From the cell containing the given text, extract its center point as (x, y) coordinate. 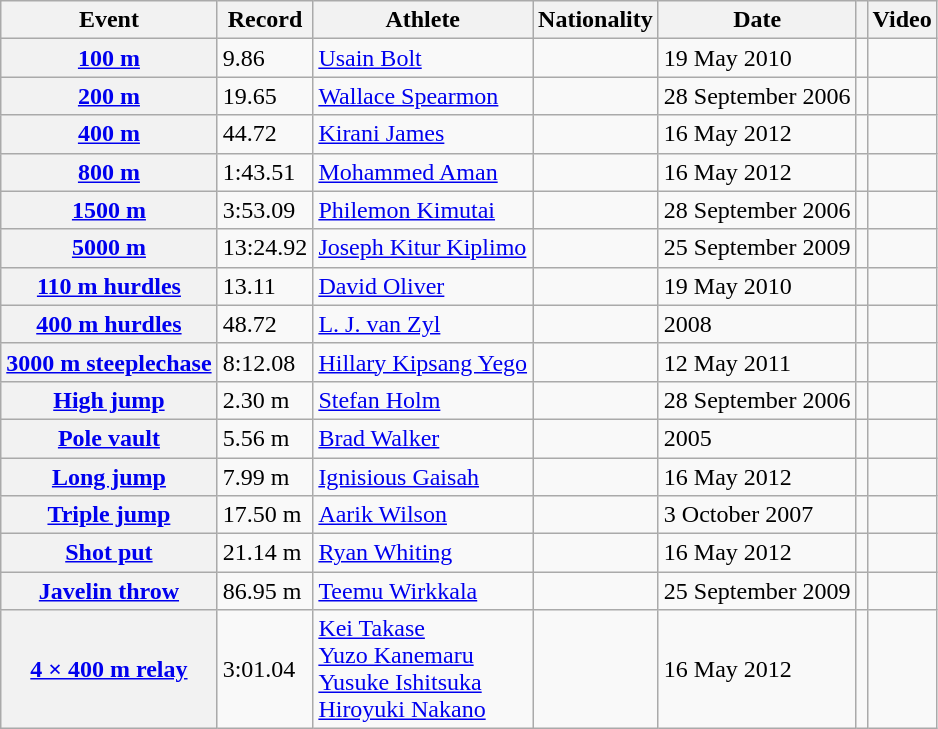
17.50 m (265, 515)
Video (902, 20)
100 m (109, 58)
Ryan Whiting (423, 553)
3 October 2007 (757, 515)
86.95 m (265, 591)
Usain Bolt (423, 58)
4 × 400 m relay (109, 670)
Stefan Holm (423, 400)
5000 m (109, 248)
2008 (757, 324)
Javelin throw (109, 591)
Event (109, 20)
800 m (109, 172)
48.72 (265, 324)
2.30 m (265, 400)
3:01.04 (265, 670)
3000 m steeplechase (109, 362)
Wallace Spearmon (423, 96)
19.65 (265, 96)
Aarik Wilson (423, 515)
3:53.09 (265, 210)
13:24.92 (265, 248)
44.72 (265, 134)
High jump (109, 400)
Record (265, 20)
Date (757, 20)
12 May 2011 (757, 362)
Teemu Wirkkala (423, 591)
1:43.51 (265, 172)
8:12.08 (265, 362)
13.11 (265, 286)
5.56 m (265, 438)
7.99 m (265, 477)
21.14 m (265, 553)
Kirani James (423, 134)
Athlete (423, 20)
Long jump (109, 477)
400 m (109, 134)
Ignisious Gaisah (423, 477)
Mohammed Aman (423, 172)
L. J. van Zyl (423, 324)
Hillary Kipsang Yego (423, 362)
110 m hurdles (109, 286)
Brad Walker (423, 438)
Philemon Kimutai (423, 210)
2005 (757, 438)
1500 m (109, 210)
Nationality (596, 20)
David Oliver (423, 286)
400 m hurdles (109, 324)
Joseph Kitur Kiplimo (423, 248)
Pole vault (109, 438)
9.86 (265, 58)
Triple jump (109, 515)
Shot put (109, 553)
200 m (109, 96)
Kei TakaseYuzo KanemaruYusuke IshitsukaHiroyuki Nakano (423, 670)
